Search for the cell housing the specified text and yield its [x, y] center coordinate. 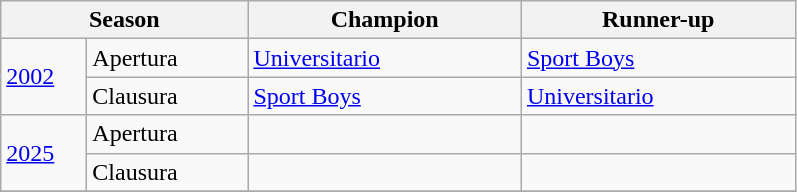
2002 [44, 77]
2025 [44, 153]
Season [124, 20]
Runner-up [658, 20]
Champion [385, 20]
